Provide the [x, y] coordinate of the cell's center where the given text is located.  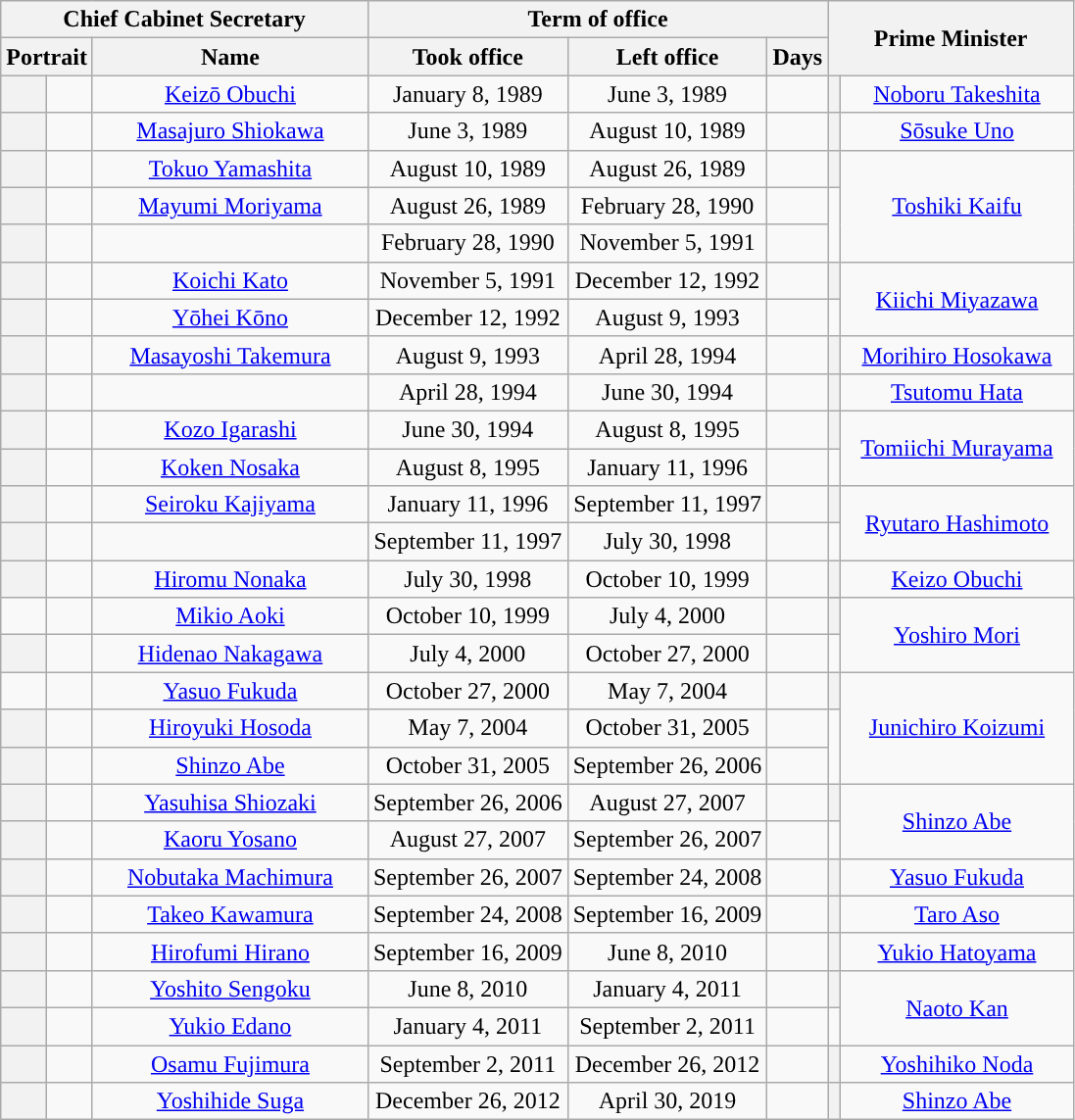
Yōhei Kōno [229, 317]
Prime Minister [951, 38]
Left office [667, 57]
Hiroyuki Hosoda [229, 728]
Yoshiro Mori [956, 635]
Keizō Obuchi [229, 94]
Takeo Kawamura [229, 914]
Mayumi Moriyama [229, 206]
Noboru Takeshita [956, 94]
Yasuhisa Shiozaki [229, 803]
Seiroku Kajiyama [229, 505]
Junichiro Koizumi [956, 728]
Chief Cabinet Secretary [184, 20]
Days [798, 57]
Masajuro Shiokawa [229, 131]
Hidenao Nakagawa [229, 654]
Kiichi Miyazawa [956, 299]
Portrait [47, 57]
Took office [467, 57]
January 8, 1989 [467, 94]
Naoto Kan [956, 1007]
Koichi Kato [229, 280]
Mikio Aoki [229, 616]
Keizo Obuchi [956, 579]
Hiromu Nonaka [229, 579]
Toshiki Kaifu [956, 206]
Tokuo Yamashita [229, 169]
Nobutaka Machimura [229, 877]
Morihiro Hosokawa [956, 355]
Yukio Edano [229, 1026]
Kozo Igarashi [229, 429]
Hirofumi Hirano [229, 951]
Yoshihide Suga [229, 1101]
April 30, 2019 [667, 1101]
Koken Nosaka [229, 467]
Tsutomu Hata [956, 392]
Masayoshi Takemura [229, 355]
Yukio Hatoyama [956, 951]
Taro Aso [956, 914]
Yoshito Sengoku [229, 989]
Yoshihiko Noda [956, 1063]
Name [229, 57]
Osamu Fujimura [229, 1063]
Term of office [598, 20]
Ryutaro Hashimoto [956, 523]
Sōsuke Uno [956, 131]
Kaoru Yosano [229, 840]
Tomiichi Murayama [956, 448]
